Search for the cell housing the specified text and yield its (x, y) center coordinate. 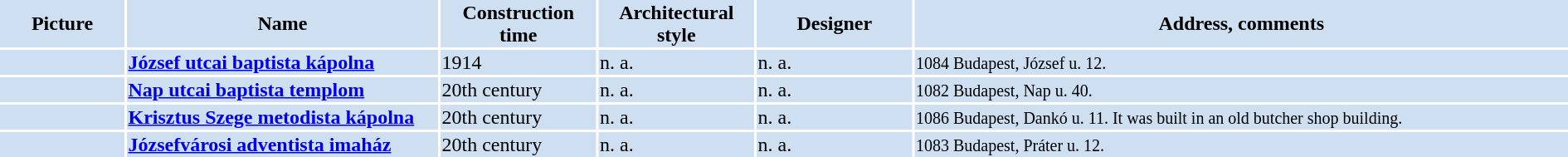
1914 (519, 62)
Krisztus Szege metodista kápolna (282, 117)
Designer (835, 23)
Architectural style (677, 23)
Picture (62, 23)
Name (282, 23)
1084 Budapest, József u. 12. (1241, 62)
József utcai baptista kápolna (282, 62)
Nap utcai baptista templom (282, 90)
Address, comments (1241, 23)
Construction time (519, 23)
1083 Budapest, Práter u. 12. (1241, 145)
1086 Budapest, Dankó u. 11. It was built in an old butcher shop building. (1241, 117)
Józsefvárosi adventista imaház (282, 145)
1082 Budapest, Nap u. 40. (1241, 90)
